Return the [x, y] coordinate for the center point of the cell that contains the specified text.  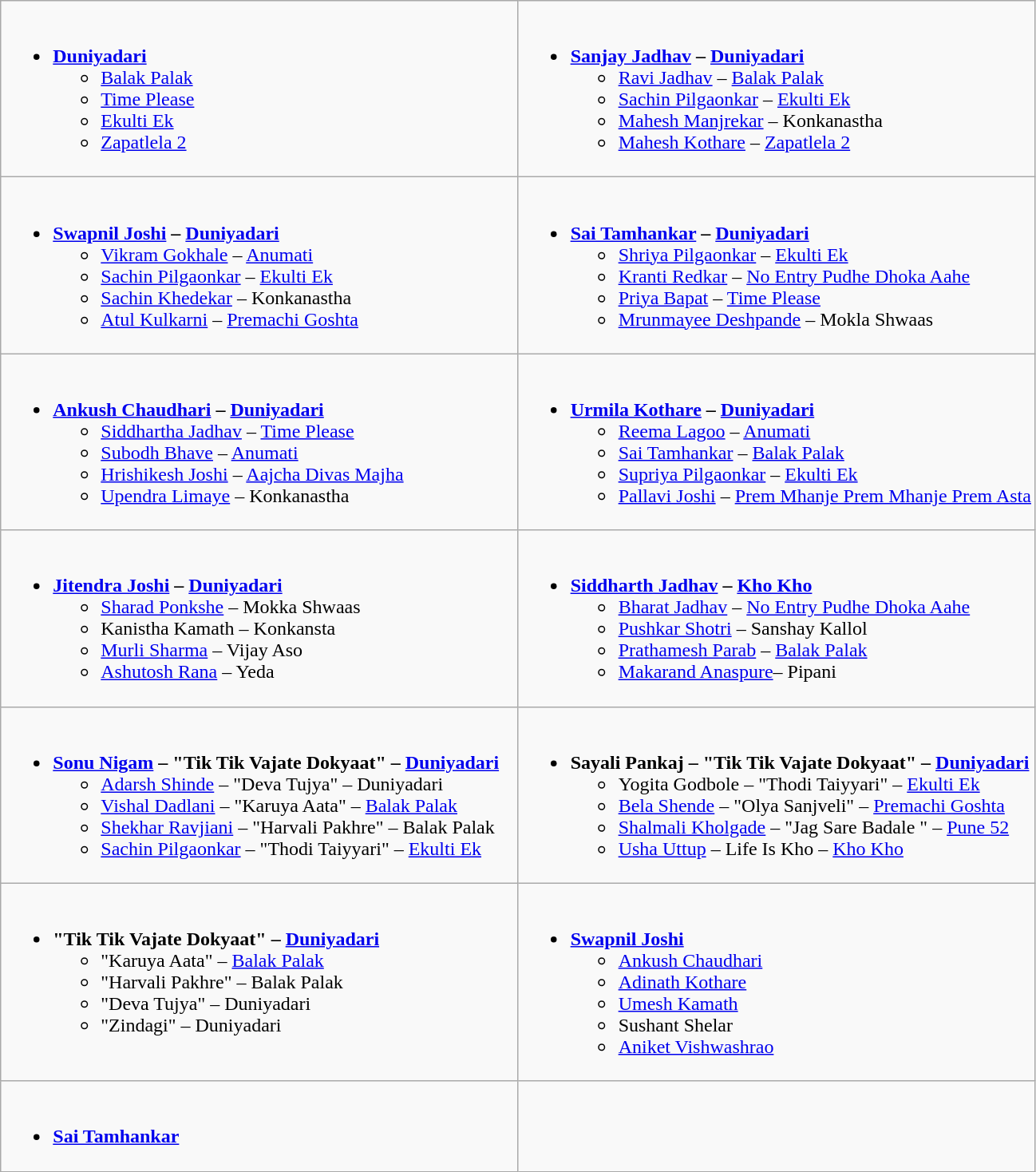
Swapnil JoshiAnkush ChaudhariAdinath KothareUmesh KamathSushant ShelarAniket Vishwashrao [777, 982]
Swapnil Joshi – DuniyadariVikram Gokhale – AnumatiSachin Pilgaonkar – Ekulti EkSachin Khedekar – KonkanasthaAtul Kulkarni – Premachi Goshta [259, 265]
Jitendra Joshi – DuniyadariSharad Ponkshe – Mokka ShwaasKanistha Kamath – KonkanstaMurli Sharma – Vijay AsoAshutosh Rana – Yeda [259, 618]
Sai Tamhankar [259, 1126]
Sanjay Jadhav – DuniyadariRavi Jadhav – Balak PalakSachin Pilgaonkar – Ekulti EkMahesh Manjrekar – KonkanasthaMahesh Kothare – Zapatlela 2 [777, 89]
"Tik Tik Vajate Dokyaat" – Duniyadari"Karuya Aata" – Balak Palak"Harvali Pakhre" – Balak Palak"Deva Tujya" – Duniyadari"Zindagi" – Duniyadari [259, 982]
DuniyadariBalak PalakTime PleaseEkulti EkZapatlela 2 [259, 89]
Ankush Chaudhari – DuniyadariSiddhartha Jadhav – Time PleaseSubodh Bhave – AnumatiHrishikesh Joshi – Aajcha Divas MajhaUpendra Limaye – Konkanastha [259, 442]
